Detect which cell encompasses the target text, then output its [X, Y] center coordinate. 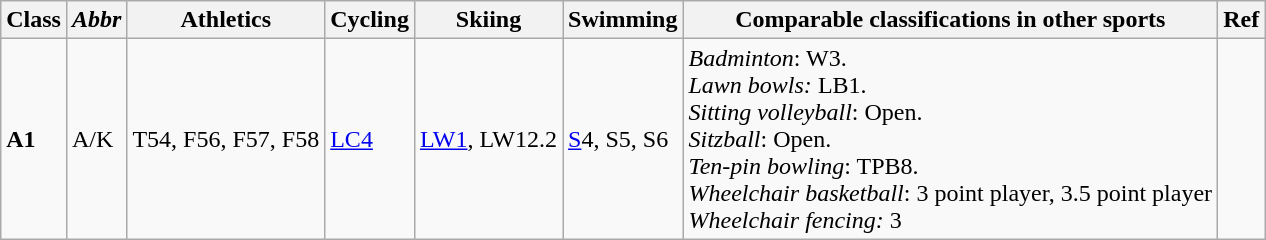
A1 [34, 139]
A/K [96, 139]
T54, F56, F57, F58 [226, 139]
Ref [1242, 20]
Skiing [488, 20]
LW1, LW12.2 [488, 139]
Class [34, 20]
Athletics [226, 20]
Abbr [96, 20]
Swimming [623, 20]
LC4 [370, 139]
S4, S5, S6 [623, 139]
Comparable classifications in other sports [950, 20]
Cycling [370, 20]
